Extract the [x, y] coordinate from the center of the cell holding the provided text.  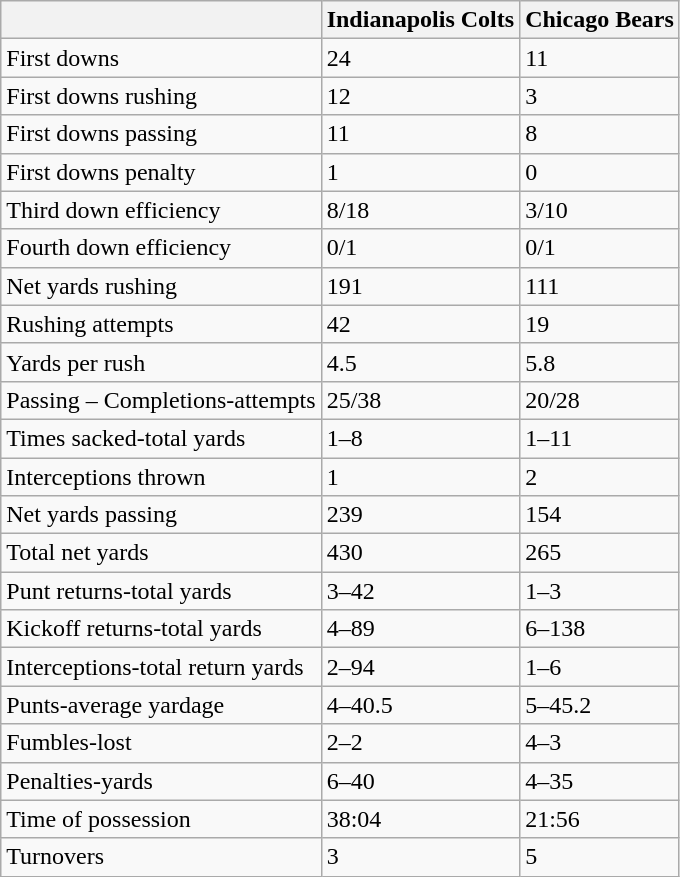
Net yards passing [161, 515]
Net yards rushing [161, 286]
First downs [161, 58]
Fumbles-lost [161, 743]
Kickoff returns-total yards [161, 629]
5.8 [600, 362]
111 [600, 286]
5 [600, 857]
6–40 [420, 781]
0 [600, 172]
1–11 [600, 438]
Punts-average yardage [161, 705]
Indianapolis Colts [420, 20]
2 [600, 477]
8/18 [420, 210]
20/28 [600, 400]
19 [600, 324]
6–138 [600, 629]
Total net yards [161, 553]
25/38 [420, 400]
265 [600, 553]
Turnovers [161, 857]
Penalties-yards [161, 781]
Interceptions thrown [161, 477]
4.5 [420, 362]
1–8 [420, 438]
8 [600, 134]
154 [600, 515]
21:56 [600, 819]
First downs passing [161, 134]
430 [420, 553]
First downs rushing [161, 96]
Times sacked-total yards [161, 438]
Punt returns-total yards [161, 591]
1–3 [600, 591]
Passing – Completions-attempts [161, 400]
191 [420, 286]
4–35 [600, 781]
4–3 [600, 743]
24 [420, 58]
Time of possession [161, 819]
38:04 [420, 819]
12 [420, 96]
4–40.5 [420, 705]
Chicago Bears [600, 20]
Third down efficiency [161, 210]
5–45.2 [600, 705]
3/10 [600, 210]
First downs penalty [161, 172]
42 [420, 324]
4–89 [420, 629]
239 [420, 515]
Fourth down efficiency [161, 248]
2–2 [420, 743]
Yards per rush [161, 362]
3–42 [420, 591]
2–94 [420, 667]
Interceptions-total return yards [161, 667]
1–6 [600, 667]
Rushing attempts [161, 324]
